Search for the cell housing the specified text and yield its (X, Y) center coordinate. 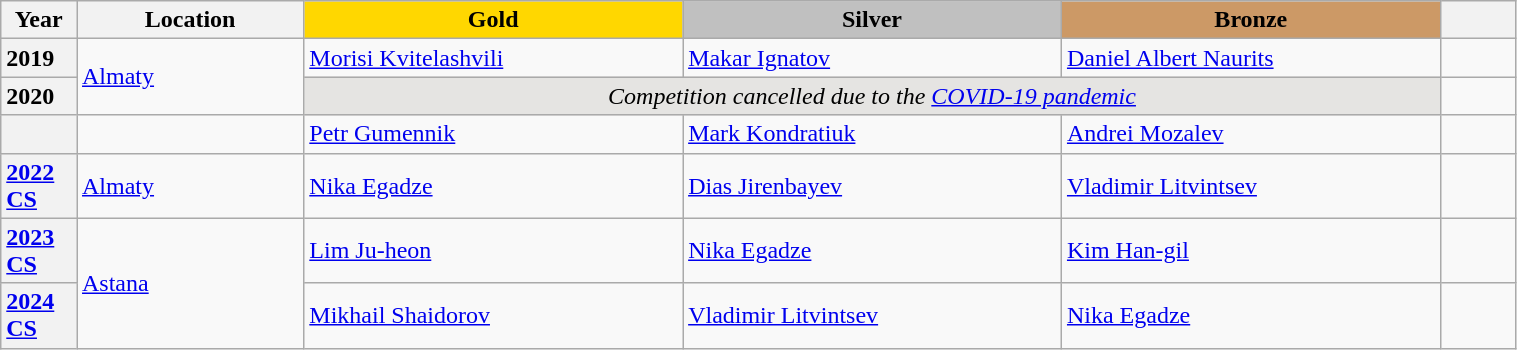
Mark Kondratiuk (872, 134)
Lim Ju-heon (494, 250)
Dias Jirenbayev (872, 186)
Astana (190, 283)
2019 (39, 58)
Kim Han-gil (1250, 250)
2022 CS (39, 186)
Morisi Kvitelashvili (494, 58)
Gold (494, 20)
Makar Ignatov (872, 58)
Year (39, 20)
Petr Gumennik (494, 134)
Silver (872, 20)
Daniel Albert Naurits (1250, 58)
2024 CS (39, 316)
Location (190, 20)
2023 CS (39, 250)
Andrei Mozalev (1250, 134)
Mikhail Shaidorov (494, 316)
Competition cancelled due to the COVID-19 pandemic (872, 96)
2020 (39, 96)
Bronze (1250, 20)
